Return (x, y) of the center of cell containing provided text 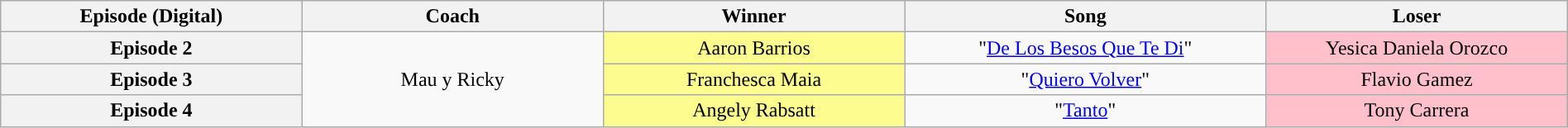
Episode (Digital) (151, 17)
Episode 2 (151, 48)
Franchesca Maia (753, 79)
Episode 3 (151, 79)
Tony Carrera (1417, 111)
Song (1085, 17)
"De Los Besos Que Te Di" (1085, 48)
Loser (1417, 17)
Mau y Ricky (452, 79)
Flavio Gamez (1417, 79)
Angely Rabsatt (753, 111)
Episode 4 (151, 111)
"Quiero Volver" (1085, 79)
Aaron Barrios (753, 48)
Winner (753, 17)
Coach (452, 17)
"Tanto" (1085, 111)
Yesica Daniela Orozco (1417, 48)
